Extract the [X, Y] coordinate from the center of the cell holding the provided text.  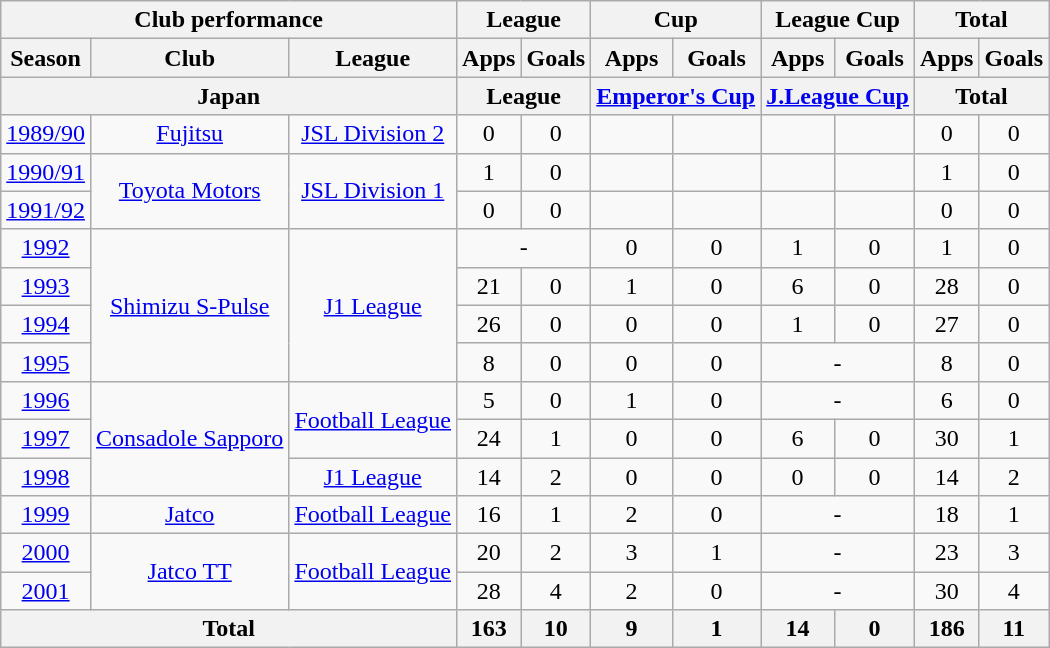
26 [489, 324]
1994 [46, 324]
21 [489, 286]
1992 [46, 248]
1996 [46, 400]
10 [556, 629]
Fujitsu [189, 134]
Jatco [189, 515]
186 [946, 629]
1995 [46, 362]
11 [1014, 629]
23 [946, 553]
JSL Division 1 [373, 191]
JSL Division 2 [373, 134]
Japan [229, 96]
1997 [46, 438]
5 [489, 400]
Club [189, 58]
1999 [46, 515]
Consadole Sapporo [189, 438]
1990/91 [46, 172]
Club performance [229, 20]
Cup [676, 20]
2000 [46, 553]
16 [489, 515]
9 [632, 629]
24 [489, 438]
1998 [46, 477]
163 [489, 629]
1989/90 [46, 134]
Season [46, 58]
J.League Cup [838, 96]
Toyota Motors [189, 191]
League Cup [838, 20]
1993 [46, 286]
Emperor's Cup [676, 96]
27 [946, 324]
2001 [46, 591]
18 [946, 515]
Jatco TT [189, 572]
20 [489, 553]
1991/92 [46, 210]
Shimizu S-Pulse [189, 305]
